Search for the cell housing the specified text and yield its [X, Y] center coordinate. 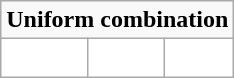
Helmet [44, 58]
Pants [200, 58]
Uniform combination [118, 20]
Jersey [126, 58]
